From the cell containing the given text, extract its center point as (x, y) coordinate. 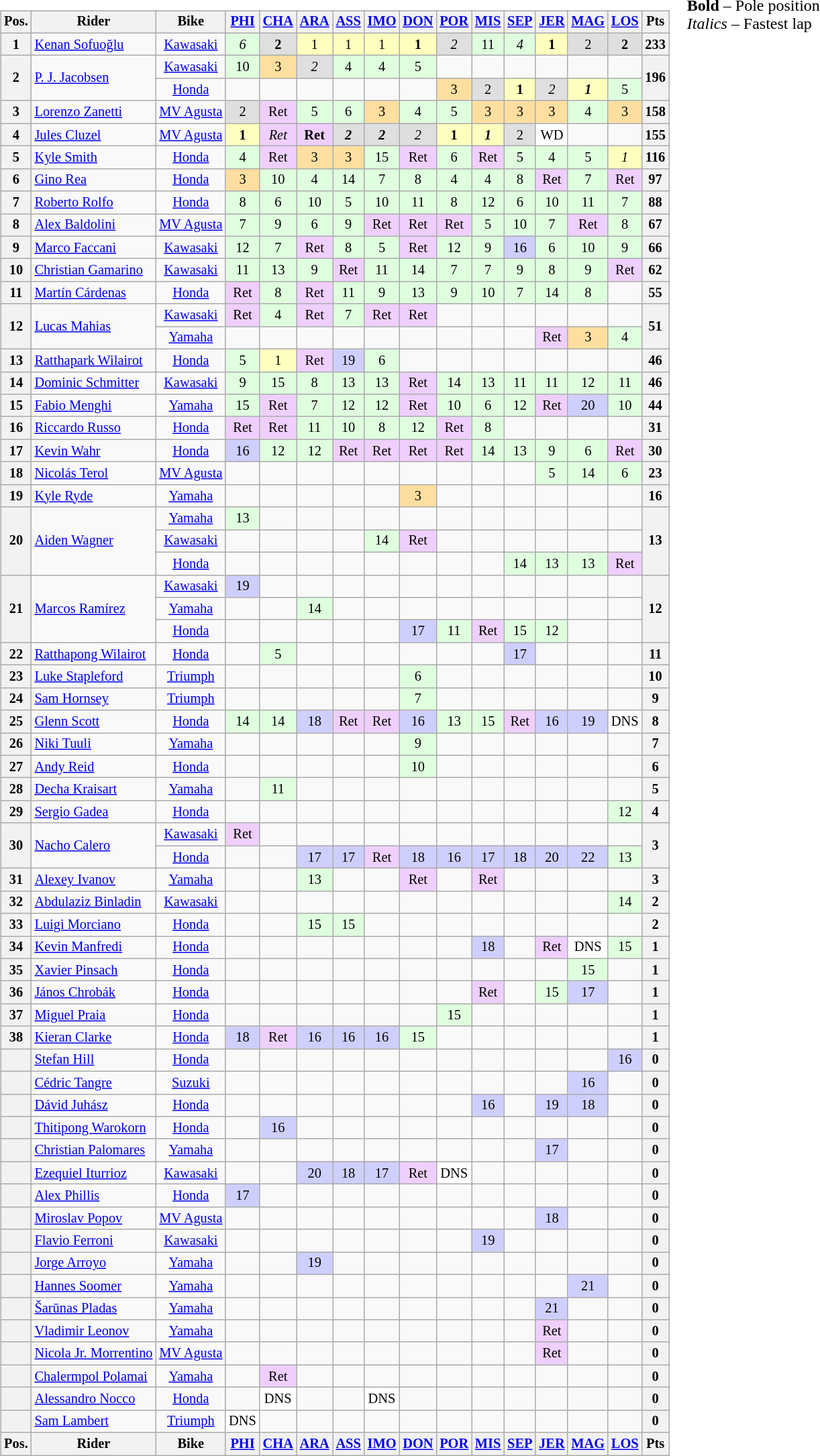
Dominic Schmitter (94, 383)
Glenn Scott (94, 722)
Gino Rea (94, 180)
32 (16, 902)
116 (655, 158)
Chalermpol Polamai (94, 1376)
Marcos Ramírez (94, 609)
János Chrobák (94, 993)
233 (655, 44)
Dávid Juhász (94, 1105)
Nicola Jr. Morrentino (94, 1353)
27 (16, 767)
33 (16, 925)
Hannes Soomer (94, 1286)
Stefan Hill (94, 1060)
Thitipong Warokorn (94, 1128)
26 (16, 744)
36 (16, 993)
97 (655, 180)
Luigi Morciano (94, 925)
Šarūnas Pladas (94, 1308)
Suzuki (191, 1082)
Fabio Menghi (94, 406)
Ezequiel Iturrioz (94, 1173)
Sergio Gadea (94, 812)
24 (16, 699)
Niki Tuuli (94, 744)
Nicolás Terol (94, 473)
Alessandro Nocco (94, 1399)
Kevin Manfredi (94, 948)
Alexey Ivanov (94, 880)
28 (16, 789)
37 (16, 1015)
Miroslav Popov (94, 1218)
88 (655, 203)
WD (552, 135)
38 (16, 1038)
P. J. Jacobsen (94, 78)
67 (655, 225)
Luke Stapleford (94, 677)
Nacho Calero (94, 845)
Cédric Tangre (94, 1082)
Xavier Pinsach (94, 970)
Kieran Clarke (94, 1038)
Abdulaziz Binladin (94, 902)
Jules Cluzel (94, 135)
Martín Cárdenas (94, 293)
66 (655, 247)
Jorge Arroyo (94, 1264)
29 (16, 812)
Sam Hornsey (94, 699)
44 (655, 406)
Kyle Ryde (94, 496)
Kyle Smith (94, 158)
35 (16, 970)
Christian Gamarino (94, 270)
Marco Faccani (94, 247)
Kevin Wahr (94, 451)
155 (655, 135)
62 (655, 270)
Ratthapong Wilairot (94, 654)
Kenan Sofuoğlu (94, 44)
Aiden Wagner (94, 541)
51 (655, 326)
Sam Lambert (94, 1421)
Christian Palomares (94, 1150)
Vladimir Leonov (94, 1331)
Ratthapark Wilairot (94, 360)
Riccardo Russo (94, 428)
158 (655, 112)
Flavio Ferroni (94, 1241)
Miguel Praia (94, 1015)
Lorenzo Zanetti (94, 112)
55 (655, 293)
Alex Baldolini (94, 225)
Lucas Mahias (94, 326)
196 (655, 78)
34 (16, 948)
25 (16, 722)
Alex Phillis (94, 1196)
Roberto Rolfo (94, 203)
Decha Kraisart (94, 789)
Andy Reid (94, 767)
